Scan for the cell matching the given text and deliver its [X, Y] coordinate at center. 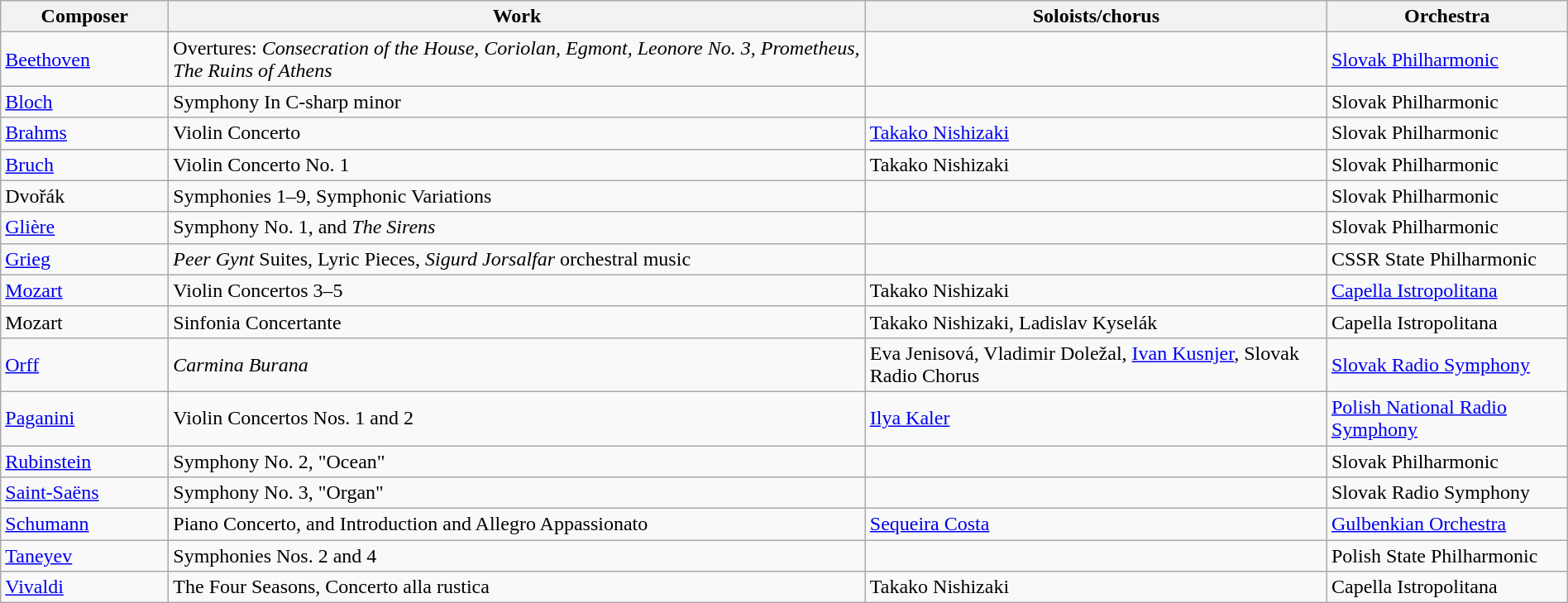
Violin Concertos 3–5 [517, 290]
Saint-Saëns [84, 493]
Symphony No. 3, "Organ" [517, 493]
Overtures: Consecration of the House, Coriolan, Egmont, Leonore No. 3, Prometheus, The Ruins of Athens [517, 60]
CSSR State Philharmonic [1447, 259]
Bruch [84, 165]
Rubinstein [84, 461]
Orff [84, 364]
Orchestra [1447, 17]
Symphony No. 1, and The Sirens [517, 227]
Soloists/chorus [1096, 17]
Piano Concerto, and Introduction and Allegro Appassionato [517, 524]
Beethoven [84, 60]
The Four Seasons, Concerto alla rustica [517, 587]
Violin Concerto [517, 133]
Polish State Philharmonic [1447, 556]
Vivaldi [84, 587]
Peer Gynt Suites, Lyric Pieces, Sigurd Jorsalfar orchestral music [517, 259]
Sinfonia Concertante [517, 322]
Gulbenkian Orchestra [1447, 524]
Violin Concertos Nos. 1 and 2 [517, 419]
Symphony No. 2, "Ocean" [517, 461]
Glière [84, 227]
Symphonies Nos. 2 and 4 [517, 556]
Carmina Burana [517, 364]
Violin Concerto No. 1 [517, 165]
Work [517, 17]
Symphony In C-sharp minor [517, 102]
Taneyev [84, 556]
Eva Jenisová, Vladimir Doležal, Ivan Kusnjer, Slovak Radio Chorus [1096, 364]
Bloch [84, 102]
Sequeira Costa [1096, 524]
Grieg [84, 259]
Takako Nishizaki, Ladislav Kyselák [1096, 322]
Polish National Radio Symphony [1447, 419]
Composer [84, 17]
Ilya Kaler [1096, 419]
Schumann [84, 524]
Brahms [84, 133]
Dvořák [84, 196]
Paganini [84, 419]
Symphonies 1–9, Symphonic Variations [517, 196]
